Extract the (x, y) coordinate from the center of the cell holding the provided text.  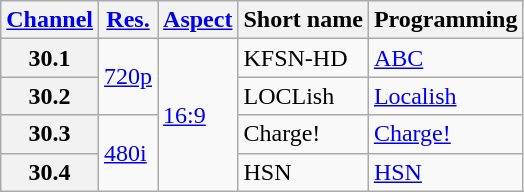
720p (128, 77)
Short name (303, 20)
Res. (128, 20)
LOCLish (303, 96)
Channel (50, 20)
30.4 (50, 172)
30.3 (50, 134)
480i (128, 153)
Programming (446, 20)
16:9 (198, 115)
30.1 (50, 58)
KFSN-HD (303, 58)
Aspect (198, 20)
ABC (446, 58)
30.2 (50, 96)
Localish (446, 96)
